Pinpoint the cell where the given text exists, returning its [X, Y] midpoint coordinate. 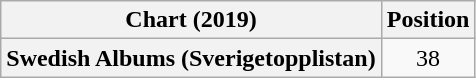
Position [428, 20]
38 [428, 58]
Swedish Albums (Sverigetopplistan) [191, 58]
Chart (2019) [191, 20]
